Pinpoint the cell where the given text exists, returning its [X, Y] midpoint coordinate. 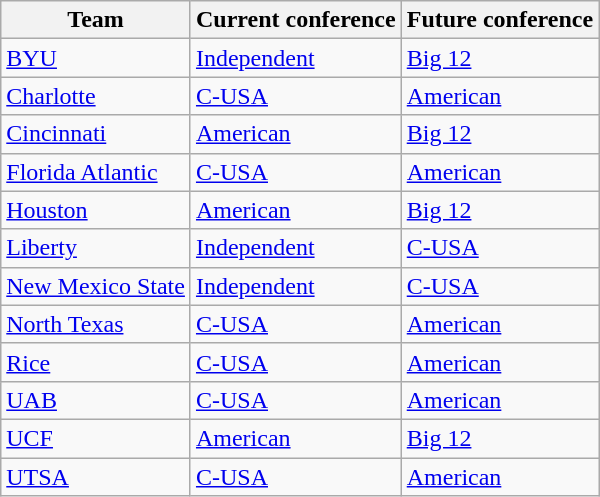
Cincinnati [96, 134]
Future conference [500, 20]
New Mexico State [96, 286]
Liberty [96, 248]
North Texas [96, 324]
Houston [96, 210]
Florida Atlantic [96, 172]
UTSA [96, 477]
Team [96, 20]
BYU [96, 58]
Charlotte [96, 96]
UCF [96, 438]
UAB [96, 400]
Rice [96, 362]
Current conference [296, 20]
